Output the (X, Y) coordinate of the center of the cell containing the given text.  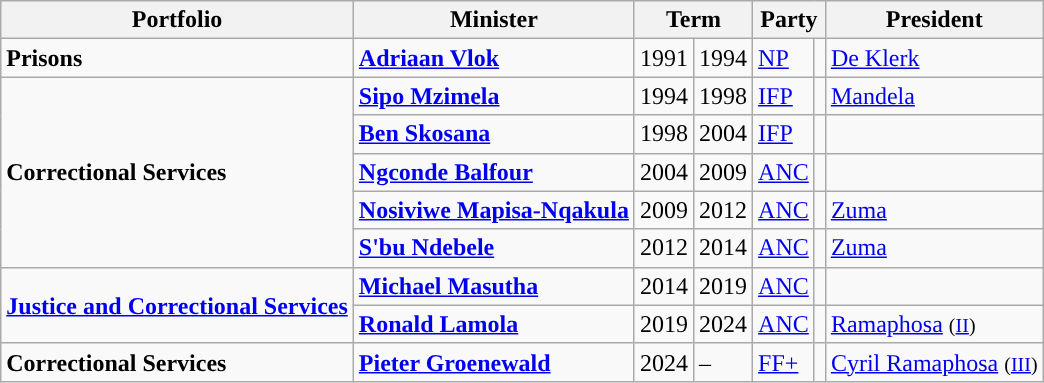
Ben Skosana (494, 134)
Ramaphosa (II) (934, 324)
– (722, 362)
President (934, 20)
Sipo Mzimela (494, 96)
Prisons (178, 58)
De Klerk (934, 58)
Party (790, 20)
Pieter Groenewald (494, 362)
Adriaan Vlok (494, 58)
NP (784, 58)
Cyril Ramaphosa (III) (934, 362)
Ronald Lamola (494, 324)
Portfolio (178, 20)
Ngconde Balfour (494, 172)
Term (693, 20)
1991 (664, 58)
Mandela (934, 96)
Justice and Correctional Services (178, 305)
Michael Masutha (494, 286)
Minister (494, 20)
S'bu Ndebele (494, 248)
FF+ (784, 362)
Nosiviwe Mapisa-Nqakula (494, 210)
